Pinpoint the cell where the given text exists, returning its [x, y] midpoint coordinate. 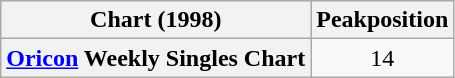
Chart (1998) [156, 20]
Oricon Weekly Singles Chart [156, 58]
14 [382, 58]
Peakposition [382, 20]
